Capture the cell that displays the provided text and extract its (X, Y) central coordinate. 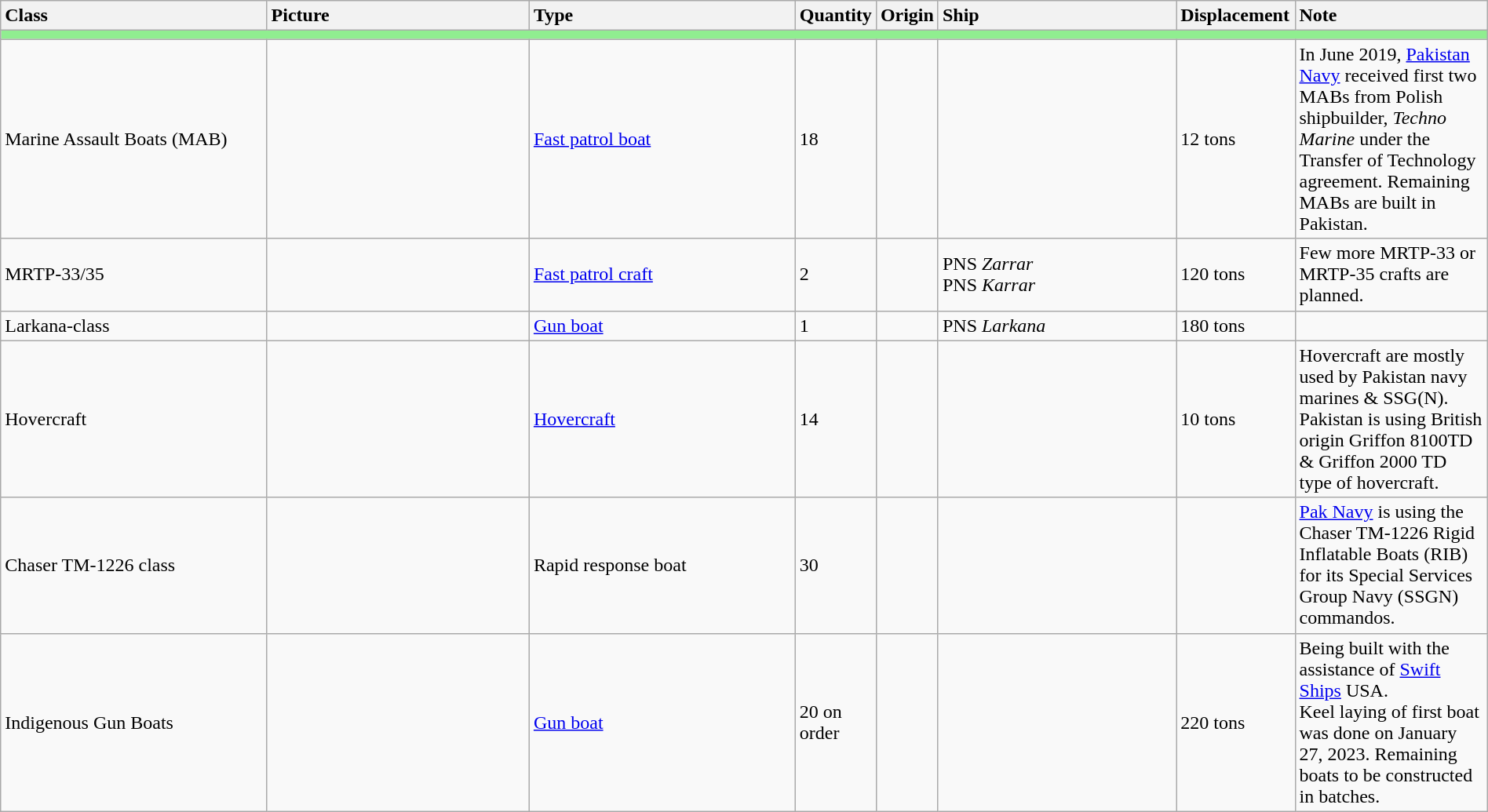
12 tons (1235, 139)
180 tons (1235, 326)
Picture (398, 16)
Class (133, 16)
Hovercraft are mostly used by Pakistan navy marines & SSG(N). Pakistan is using British origin Griffon 8100TD & Griffon 2000 TD type of hovercraft. (1391, 419)
Pak Navy is using the Chaser TM-1226 Rigid Inflatable Boats (RIB) for its Special Services Group Navy (SSGN) commandos. (1391, 565)
Marine Assault Boats (MAB) (133, 139)
Note (1391, 16)
30 (835, 565)
10 tons (1235, 419)
PNS ZarrarPNS Karrar (1056, 275)
PNS Larkana (1056, 326)
Origin (907, 16)
Quantity (835, 16)
1 (835, 326)
14 (835, 419)
Ship (1056, 16)
120 tons (1235, 275)
2 (835, 275)
Chaser TM-1226 class (133, 565)
Few more MRTP-33 or MRTP-35 crafts are planned. (1391, 275)
MRTP-33/35 (133, 275)
Displacement (1235, 16)
Larkana-class (133, 326)
220 tons (1235, 722)
Fast patrol boat (662, 139)
Rapid response boat (662, 565)
Fast patrol craft (662, 275)
Indigenous Gun Boats (133, 722)
Type (662, 16)
20 on order (835, 722)
18 (835, 139)
